Scan for the cell matching the given text and deliver its (x, y) coordinate at center. 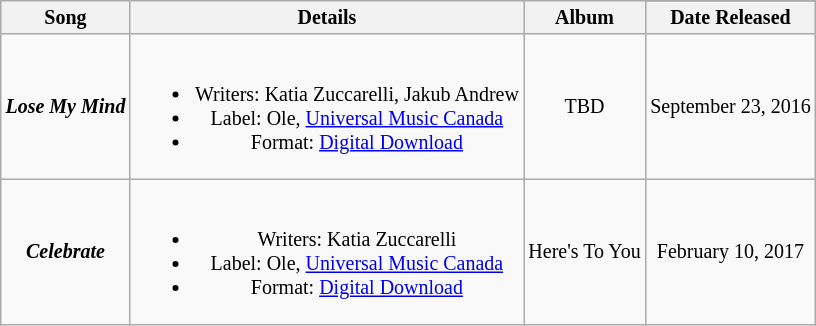
Song (66, 18)
Album (585, 18)
Details (326, 18)
Lose My Mind (66, 108)
Writers: Katia Zuccarelli, Jakub AndrewLabel: Ole, Universal Music CanadaFormat: Digital Download (326, 108)
Here's To You (585, 252)
TBD (585, 108)
September 23, 2016 (730, 108)
Date Released (730, 18)
Writers: Katia ZuccarelliLabel: Ole, Universal Music CanadaFormat: Digital Download (326, 252)
Celebrate (66, 252)
February 10, 2017 (730, 252)
